Return the [X, Y] coordinate for the center point of the cell that contains the specified text.  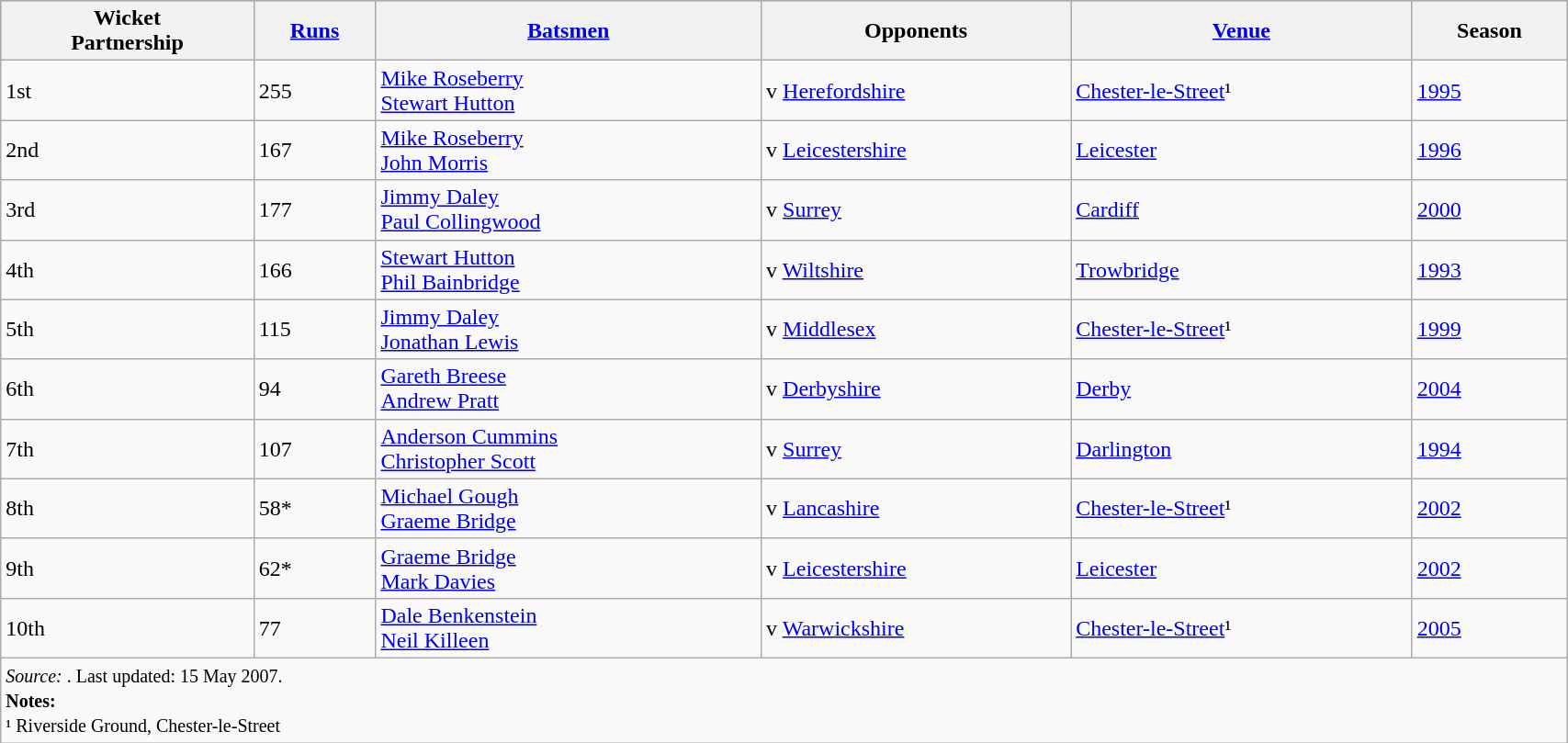
Mike Roseberry Stewart Hutton [569, 90]
2004 [1489, 389]
v Lancashire [917, 509]
94 [314, 389]
1994 [1489, 448]
9th [127, 568]
Trowbridge [1242, 270]
166 [314, 270]
Batsmen [569, 31]
2005 [1489, 628]
Opponents [917, 31]
62* [314, 568]
6th [127, 389]
115 [314, 329]
4th [127, 270]
107 [314, 448]
2nd [127, 151]
v Herefordshire [917, 90]
1st [127, 90]
1995 [1489, 90]
10th [127, 628]
8th [127, 509]
v Wiltshire [917, 270]
Graeme Bridge Mark Davies [569, 568]
v Warwickshire [917, 628]
7th [127, 448]
Cardiff [1242, 209]
255 [314, 90]
Jimmy Daley Jonathan Lewis [569, 329]
177 [314, 209]
2000 [1489, 209]
WicketPartnership [127, 31]
Source: . Last updated: 15 May 2007.Notes:¹ Riverside Ground, Chester-le-Street [784, 700]
58* [314, 509]
Mike Roseberry John Morris [569, 151]
v Middlesex [917, 329]
5th [127, 329]
1999 [1489, 329]
v Derbyshire [917, 389]
Anderson Cummins Christopher Scott [569, 448]
1993 [1489, 270]
Gareth Breese Andrew Pratt [569, 389]
Venue [1242, 31]
Runs [314, 31]
77 [314, 628]
Dale Benkenstein Neil Killeen [569, 628]
1996 [1489, 151]
Derby [1242, 389]
Michael Gough Graeme Bridge [569, 509]
3rd [127, 209]
167 [314, 151]
Stewart Hutton Phil Bainbridge [569, 270]
Season [1489, 31]
Darlington [1242, 448]
Jimmy Daley Paul Collingwood [569, 209]
